Return (x, y) of the center of cell containing provided text 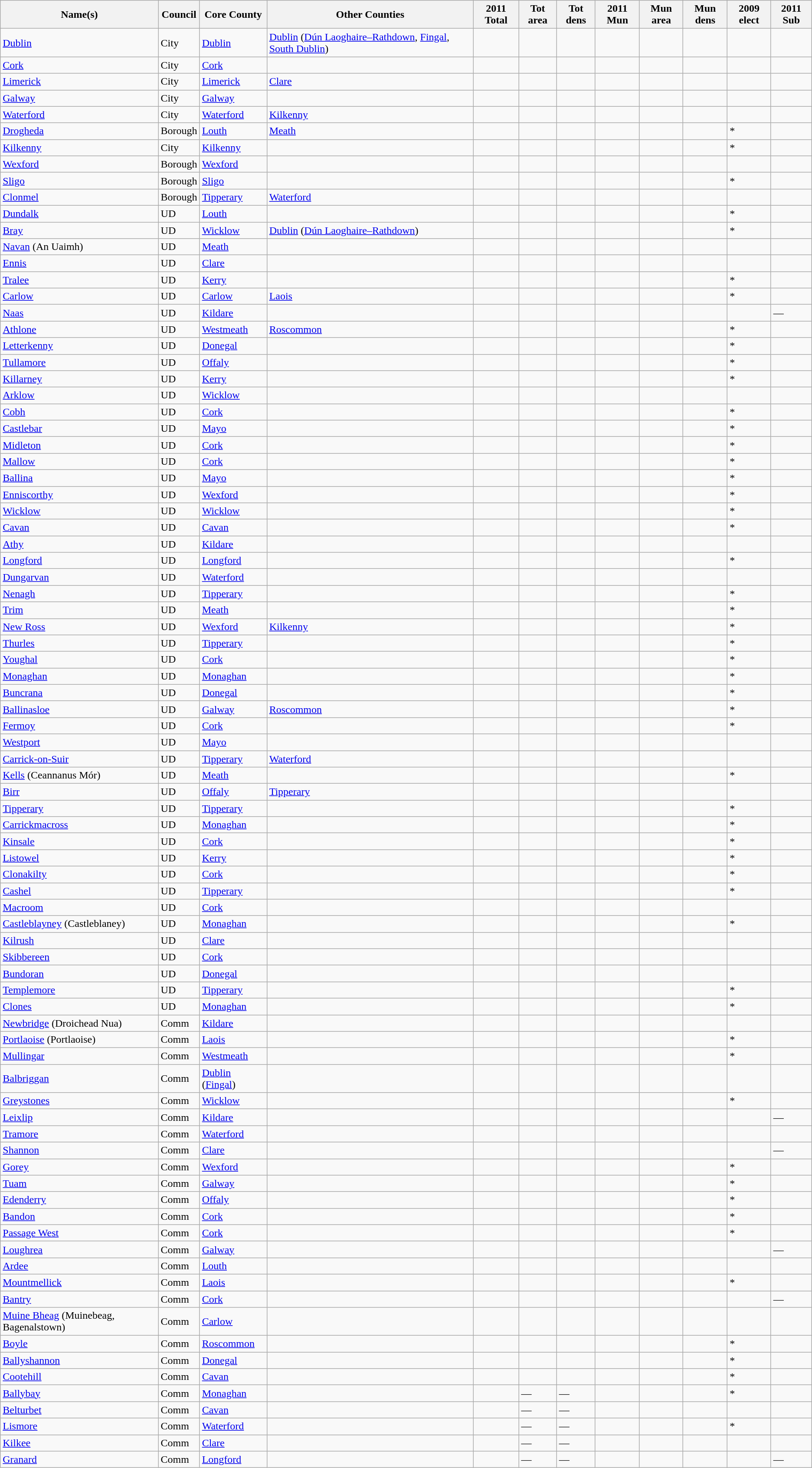
Buncrana (79, 693)
Mun dens (705, 15)
Skibbereen (79, 957)
Dublin (Dún Laoghaire–Rathdown) (370, 230)
Nenagh (79, 594)
Westport (79, 742)
Gorey (79, 1167)
2011 Sub (791, 15)
New Ross (79, 627)
Passage West (79, 1233)
Name(s) (79, 15)
Ennis (79, 263)
Carrick-on-Suir (79, 759)
Trim (79, 610)
Tralee (79, 280)
Naas (79, 313)
Bray (79, 230)
Enniscorthy (79, 494)
Athlone (79, 329)
Navan (An Uaimh) (79, 247)
Bantry (79, 1299)
Arklow (79, 395)
Belturbet (79, 1410)
Birr (79, 792)
Cobh (79, 412)
Clonmel (79, 197)
Dublin (Dún Laoghaire–Rathdown, Fingal, South Dublin) (370, 43)
2009 elect (749, 15)
Tot area (538, 15)
Fermoy (79, 726)
Ballyshannon (79, 1360)
Balbriggan (79, 1079)
Clonakilty (79, 874)
Castlebar (79, 428)
Ballinasloe (79, 709)
Tramore (79, 1134)
Leixlip (79, 1117)
Ardee (79, 1266)
Tullamore (79, 362)
Kilkee (79, 1443)
Edenderry (79, 1200)
2011 Mun (617, 15)
Mullingar (79, 1056)
Bandon (79, 1216)
Mallow (79, 461)
Midleton (79, 445)
Thurles (79, 643)
Portlaoise (Portlaoise) (79, 1040)
Tuam (79, 1183)
2011 Total (496, 15)
Macroom (79, 907)
Listowel (79, 858)
Newbridge (Droichead Nua) (79, 1023)
Granard (79, 1459)
Greystones (79, 1101)
Bundoran (79, 973)
Clones (79, 1006)
Athy (79, 544)
Lismore (79, 1426)
Council (179, 15)
Drogheda (79, 131)
Kells (Ceannanus Mór) (79, 775)
Cootehill (79, 1377)
Core County (233, 15)
Killarney (79, 379)
Other Counties (370, 15)
Youghal (79, 660)
Ballina (79, 478)
Loughrea (79, 1249)
Castleblayney (Castleblaney) (79, 924)
Kinsale (79, 841)
Dungarvan (79, 577)
Mun area (661, 15)
Dundalk (79, 213)
Tot dens (576, 15)
Mountmellick (79, 1282)
Kilrush (79, 940)
Ballybay (79, 1393)
Muine Bheag (Muinebeag, Bagenalstown) (79, 1322)
Templemore (79, 990)
Shannon (79, 1150)
Carrickmacross (79, 825)
Dublin (Fingal) (233, 1079)
Letterkenny (79, 346)
Boyle (79, 1344)
Cashel (79, 891)
